Identify which cell holds the provided text, then report its (X, Y) central coordinate. 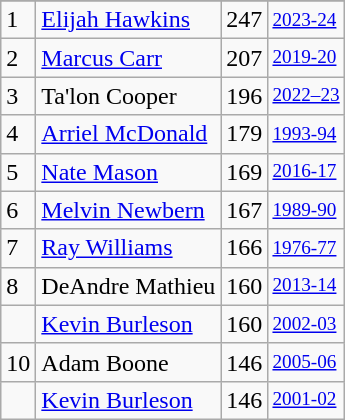
3 (18, 96)
2005-06 (306, 362)
2016-17 (306, 172)
247 (244, 20)
2001-02 (306, 400)
DeAndre Mathieu (128, 286)
7 (18, 248)
2022–23 (306, 96)
Adam Boone (128, 362)
1989-90 (306, 210)
Elijah Hawkins (128, 20)
Ray Williams (128, 248)
1 (18, 20)
196 (244, 96)
4 (18, 134)
167 (244, 210)
8 (18, 286)
2013-14 (306, 286)
2002-03 (306, 324)
169 (244, 172)
166 (244, 248)
Ta'lon Cooper (128, 96)
10 (18, 362)
6 (18, 210)
2019-20 (306, 58)
Melvin Newbern (128, 210)
Nate Mason (128, 172)
2023-24 (306, 20)
1976-77 (306, 248)
1993-94 (306, 134)
Arriel McDonald (128, 134)
Marcus Carr (128, 58)
5 (18, 172)
179 (244, 134)
2 (18, 58)
207 (244, 58)
